Find where the given text appears and provide that cell's center as (x, y) coordinate. 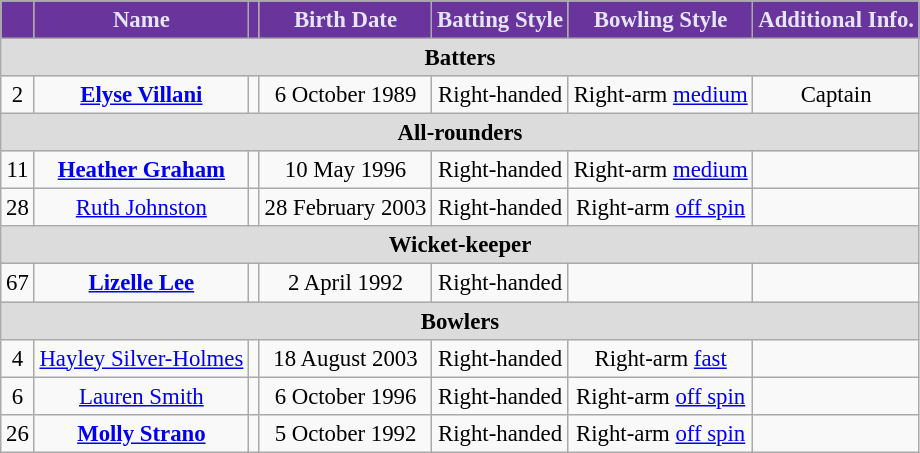
All-rounders (460, 133)
Batters (460, 58)
6 October 1996 (346, 396)
Heather Graham (141, 170)
Bowlers (460, 321)
28 February 2003 (346, 208)
26 (18, 433)
Right-arm fast (660, 358)
Elyse Villani (141, 95)
Additional Info. (836, 20)
Bowling Style (660, 20)
10 May 1996 (346, 170)
67 (18, 283)
28 (18, 208)
2 (18, 95)
Lauren Smith (141, 396)
Lizelle Lee (141, 283)
5 October 1992 (346, 433)
Captain (836, 95)
4 (18, 358)
Molly Strano (141, 433)
6 October 1989 (346, 95)
Birth Date (346, 20)
Name (141, 20)
6 (18, 396)
Hayley Silver-Holmes (141, 358)
Ruth Johnston (141, 208)
11 (18, 170)
2 April 1992 (346, 283)
18 August 2003 (346, 358)
Wicket-keeper (460, 245)
Batting Style (500, 20)
